Search for the cell housing the specified text and yield its [x, y] center coordinate. 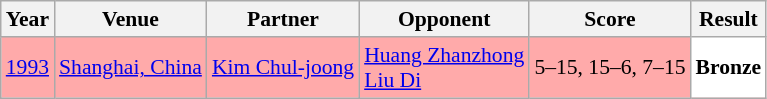
1993 [28, 68]
Huang Zhanzhong Liu Di [444, 68]
Kim Chul-joong [283, 68]
Result [729, 19]
Partner [283, 19]
Shanghai, China [130, 68]
Opponent [444, 19]
5–15, 15–6, 7–15 [610, 68]
Score [610, 19]
Venue [130, 19]
Year [28, 19]
Bronze [729, 68]
